Provide the (X, Y) coordinate of the cell's center where the given text is located.  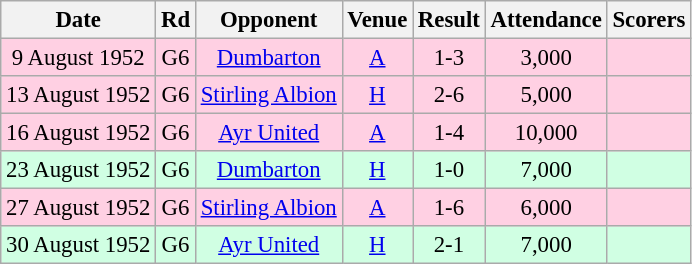
Date (78, 20)
1-3 (450, 58)
16 August 1952 (78, 133)
Result (450, 20)
6,000 (546, 208)
9 August 1952 (78, 58)
10,000 (546, 133)
13 August 1952 (78, 95)
Attendance (546, 20)
Opponent (268, 20)
1-4 (450, 133)
Scorers (649, 20)
Rd (176, 20)
3,000 (546, 58)
30 August 1952 (78, 245)
27 August 1952 (78, 208)
5,000 (546, 95)
2-1 (450, 245)
2-6 (450, 95)
1-0 (450, 170)
Venue (378, 20)
1-6 (450, 208)
23 August 1952 (78, 170)
